Return the (x, y) coordinate for the center point of the cell that contains the specified text.  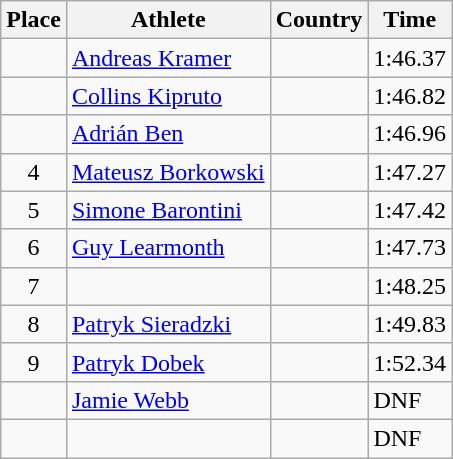
1:46.82 (410, 96)
1:47.73 (410, 248)
1:46.96 (410, 134)
1:52.34 (410, 362)
Simone Barontini (168, 210)
1:49.83 (410, 324)
1:46.37 (410, 58)
Patryk Dobek (168, 362)
1:47.27 (410, 172)
1:47.42 (410, 210)
9 (34, 362)
Adrián Ben (168, 134)
6 (34, 248)
Jamie Webb (168, 400)
Place (34, 20)
8 (34, 324)
4 (34, 172)
Andreas Kramer (168, 58)
Mateusz Borkowski (168, 172)
Time (410, 20)
Athlete (168, 20)
Collins Kipruto (168, 96)
1:48.25 (410, 286)
7 (34, 286)
5 (34, 210)
Country (319, 20)
Patryk Sieradzki (168, 324)
Guy Learmonth (168, 248)
